Pinpoint the cell where the given text exists, returning its [X, Y] midpoint coordinate. 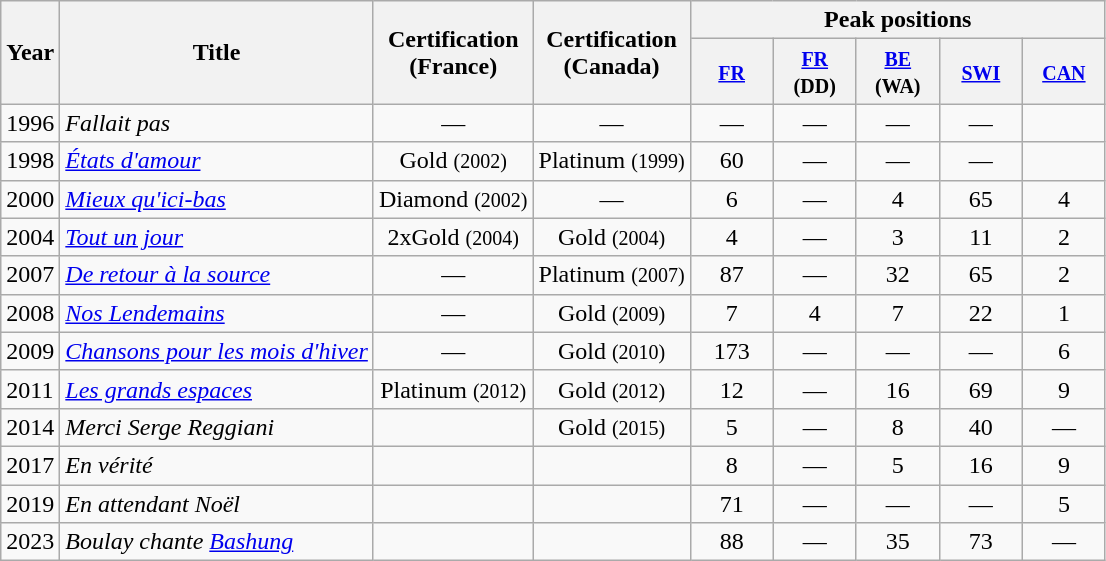
12 [732, 389]
22 [980, 313]
2019 [30, 503]
CAN [1064, 72]
173 [732, 351]
2004 [30, 237]
FR (DD) [814, 72]
Diamond (2002) [453, 199]
1 [1064, 313]
87 [732, 275]
1998 [30, 161]
SWI [980, 72]
Nos Lendemains [217, 313]
35 [898, 542]
Tout un jour [217, 237]
Platinum (1999) [612, 161]
2014 [30, 427]
Merci Serge Reggiani [217, 427]
Gold (2004) [612, 237]
Gold (2015) [612, 427]
2011 [30, 389]
FR [732, 72]
Gold (2002) [453, 161]
Certification (France) [453, 52]
2007 [30, 275]
11 [980, 237]
Mieux qu'ici-bas [217, 199]
Fallait pas [217, 123]
Gold (2012) [612, 389]
Boulay chante Bashung [217, 542]
Certification (Canada) [612, 52]
40 [980, 427]
88 [732, 542]
Gold (2009) [612, 313]
De retour à la source [217, 275]
Platinum (2007) [612, 275]
69 [980, 389]
En vérité [217, 465]
Chansons pour les mois d'hiver [217, 351]
Platinum (2012) [453, 389]
32 [898, 275]
Title [217, 52]
2008 [30, 313]
Peak positions [898, 20]
71 [732, 503]
60 [732, 161]
1996 [30, 123]
Les grands espaces [217, 389]
Gold (2010) [612, 351]
3 [898, 237]
BE (WA) [898, 72]
2023 [30, 542]
2xGold (2004) [453, 237]
2009 [30, 351]
Year [30, 52]
2000 [30, 199]
En attendant Noël [217, 503]
2017 [30, 465]
73 [980, 542]
États d'amour [217, 161]
